Scan for the cell matching the given text and deliver its [x, y] coordinate at center. 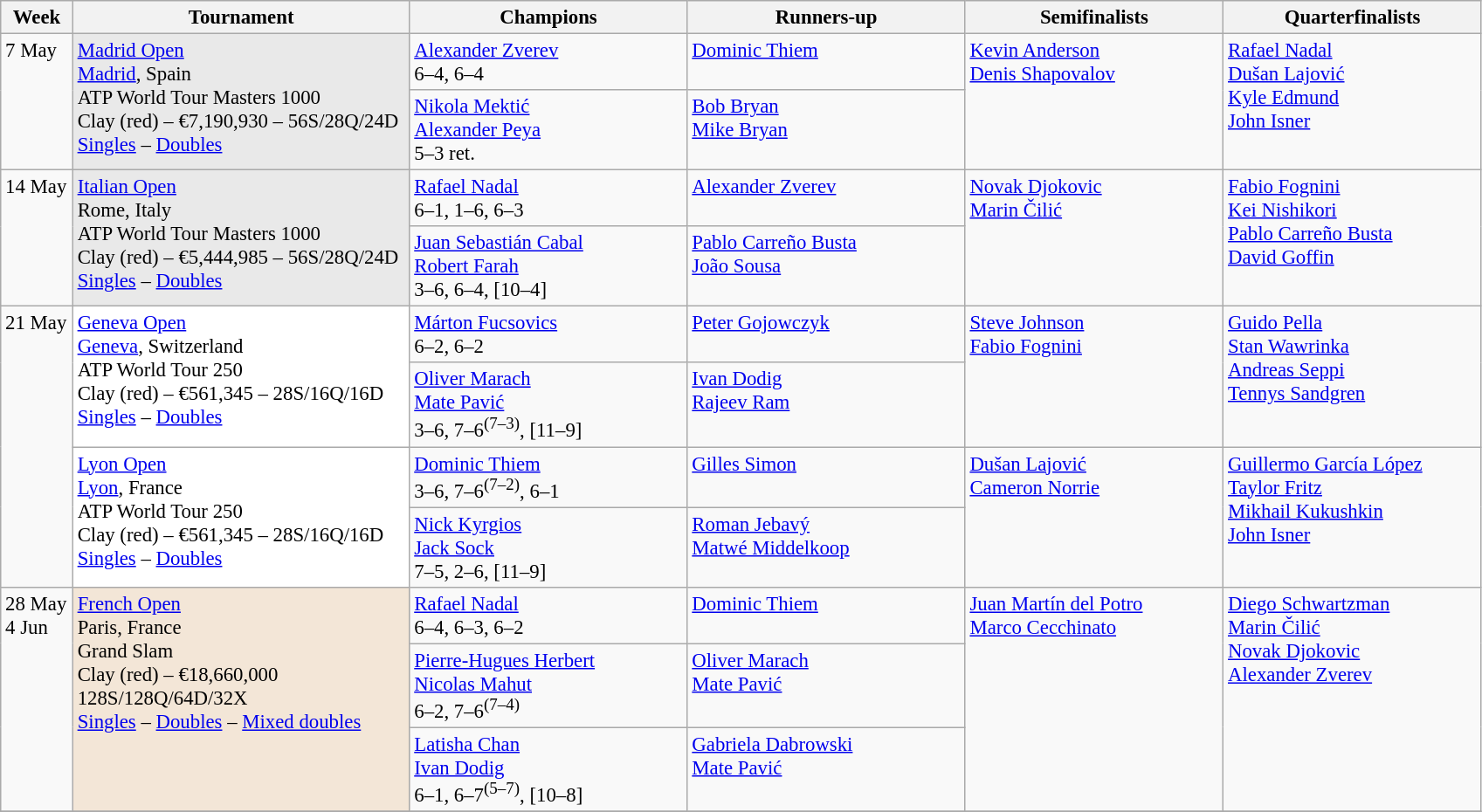
Rafael Nadal 6–1, 1–6, 6–3 [548, 199]
Semifinalists [1094, 17]
Runners-up [826, 17]
Fabio Fognini Kei Nishikori Pablo Carreño Busta David Goffin [1353, 238]
28 May4 Jun [37, 698]
Juan Martín del Potro Marco Cecchinato [1094, 698]
Peter Gojowczyk [826, 335]
Latisha Chan Ivan Dodig 6–1, 6–7(5–7), [10–8] [548, 769]
Alexander Zverev [826, 199]
Márton Fucsovics 6–2, 6–2 [548, 335]
Ivan Dodig Rajeev Ram [826, 405]
Geneva Open Geneva, SwitzerlandATP World Tour 250Clay (red) – €561,345 – 28S/16Q/16DSingles – Doubles [241, 377]
Dominic Thiem3–6, 7–6(7–2), 6–1 [548, 477]
Oliver Marach Mate Pavić [826, 685]
Nikola Mektić Alexander Peya5–3 ret. [548, 130]
French Open Paris, FranceGrand SlamClay (red) – €18,660,000128S/128Q/64D/32XSingles – Doubles – Mixed doubles [241, 698]
21 May [37, 447]
Rafael Nadal Dušan Lajović Kyle Edmund John Isner [1353, 102]
Guido Pella Stan Wawrinka Andreas Seppi Tennys Sandgren [1353, 377]
Alexander Zverev6–4, 6–4 [548, 63]
Roman Jebavý Matwé Middelkoop [826, 547]
Italian Open Rome, ItalyATP World Tour Masters 1000Clay (red) – €5,444,985 – 56S/28Q/24DSingles – Doubles [241, 238]
Nick Kyrgios Jack Sock 7–5, 2–6, [11–9] [548, 547]
Bob Bryan Mike Bryan [826, 130]
Rafael Nadal6–4, 6–3, 6–2 [548, 615]
Juan Sebastián Cabal Robert Farah 3–6, 6–4, [10–4] [548, 266]
Quarterfinalists [1353, 17]
Novak Djokovic Marin Čilić [1094, 238]
Steve Johnson Fabio Fognini [1094, 377]
Lyon Open Lyon, FranceATP World Tour 250Clay (red) – €561,345 – 28S/16Q/16DSingles – Doubles [241, 517]
Champions [548, 17]
Dušan Lajović Cameron Norrie [1094, 517]
Week [37, 17]
Gabriela Dabrowski Mate Pavić [826, 769]
Pablo Carreño Busta João Sousa [826, 266]
14 May [37, 238]
Gilles Simon [826, 477]
Kevin Anderson Denis Shapovalov [1094, 102]
Oliver Marach Mate Pavić 3–6, 7–6(7–3), [11–9] [548, 405]
Guillermo García López Taylor Fritz Mikhail Kukushkin John Isner [1353, 517]
Madrid Open Madrid, SpainATP World Tour Masters 1000Clay (red) – €7,190,930 – 56S/28Q/24DSingles – Doubles [241, 102]
Tournament [241, 17]
Pierre-Hugues Herbert Nicolas Mahut 6–2, 7–6(7–4) [548, 685]
Diego Schwartzman Marin Čilić Novak Djokovic Alexander Zverev [1353, 698]
7 May [37, 102]
